Locate the cell with the specified text and output its [X, Y] center coordinate. 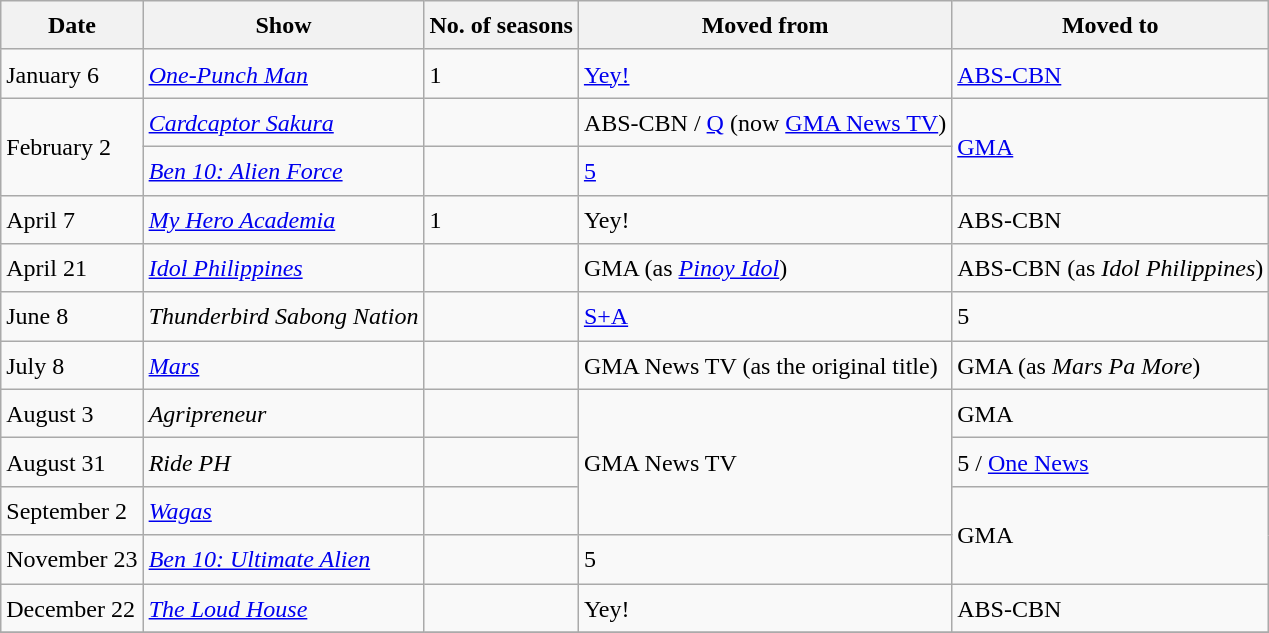
Mars [284, 366]
Thunderbird Sabong Nation [284, 316]
December 22 [72, 608]
Ride PH [284, 462]
5 / One News [1110, 462]
GMA News TV [764, 462]
Idol Philippines [284, 268]
Cardcaptor Sakura [284, 122]
August 31 [72, 462]
September 2 [72, 510]
ABS-CBN (as Idol Philippines) [1110, 268]
Show [284, 26]
November 23 [72, 560]
No. of seasons [501, 26]
Moved to [1110, 26]
S+A [764, 316]
The Loud House [284, 608]
January 6 [72, 74]
Ben 10: Alien Force [284, 170]
GMA (as Pinoy Idol) [764, 268]
April 7 [72, 220]
One-Punch Man [284, 74]
April 21 [72, 268]
August 3 [72, 414]
GMA (as Mars Pa More) [1110, 366]
February 2 [72, 146]
GMA News TV (as the original title) [764, 366]
Moved from [764, 26]
Date [72, 26]
ABS-CBN / Q (now GMA News TV) [764, 122]
Wagas [284, 510]
Ben 10: Ultimate Alien [284, 560]
My Hero Academia [284, 220]
Agripreneur [284, 414]
July 8 [72, 366]
June 8 [72, 316]
